Locate the cell with the specified text and output its (x, y) center coordinate. 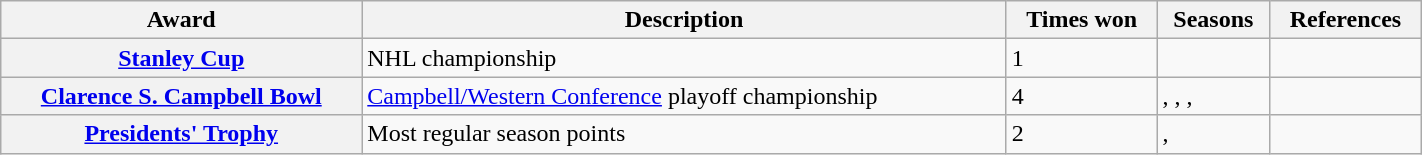
Stanley Cup (182, 58)
References (1346, 20)
Clarence S. Campbell Bowl (182, 96)
Most regular season points (684, 134)
Campbell/Western Conference playoff championship (684, 96)
, , , (1214, 96)
NHL championship (684, 58)
Seasons (1214, 20)
Award (182, 20)
, (1214, 134)
1 (1082, 58)
Presidents' Trophy (182, 134)
Times won (1082, 20)
2 (1082, 134)
Description (684, 20)
4 (1082, 96)
